Return (X, Y) of the center of cell containing provided text 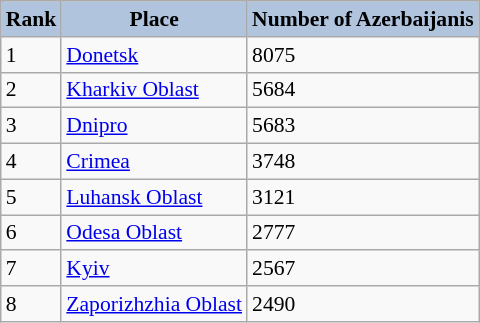
Number of Azerbaijanis (363, 19)
Donetsk (154, 55)
3 (32, 126)
7 (32, 269)
Rank (32, 19)
2490 (363, 304)
Luhansk Oblast (154, 197)
Kharkiv Oblast (154, 90)
8 (32, 304)
5683 (363, 126)
Dnipro (154, 126)
8075 (363, 55)
Crimea (154, 162)
5684 (363, 90)
5 (32, 197)
2567 (363, 269)
6 (32, 233)
3748 (363, 162)
1 (32, 55)
2777 (363, 233)
Odesa Oblast (154, 233)
3121 (363, 197)
2 (32, 90)
4 (32, 162)
Place (154, 19)
Zaporizhzhia Oblast (154, 304)
Kyiv (154, 269)
